From the cell containing the given text, extract its center point as (X, Y) coordinate. 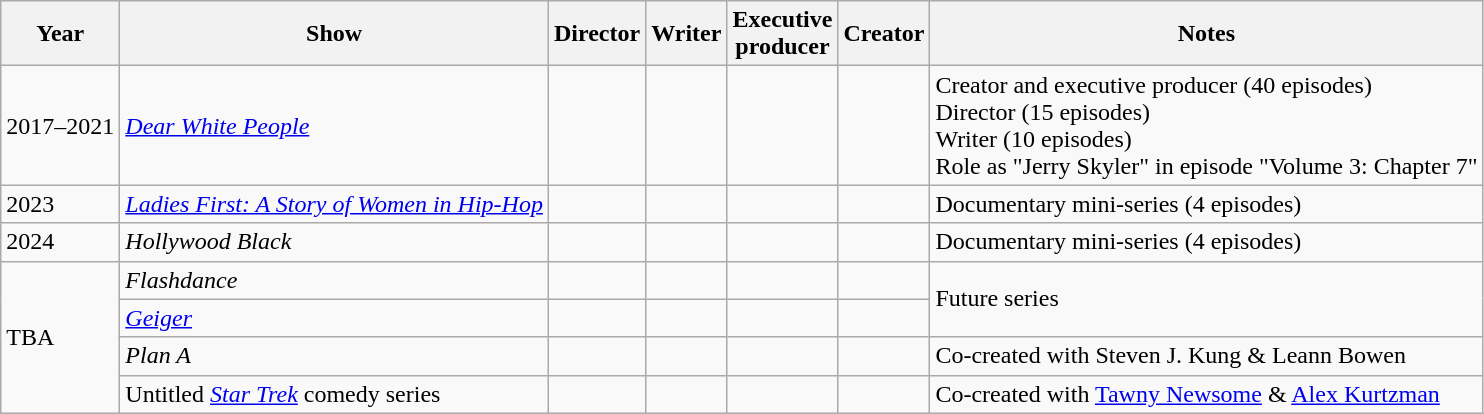
Co-created with Tawny Newsome & Alex Kurtzman (1206, 394)
Ladies First: A Story of Women in Hip-Hop (334, 204)
Future series (1206, 299)
Untitled Star Trek comedy series (334, 394)
Flashdance (334, 280)
Notes (1206, 34)
2017–2021 (60, 126)
2023 (60, 204)
Creator and executive producer (40 episodes)Director (15 episodes)Writer (10 episodes)Role as "Jerry Skyler" in episode "Volume 3: Chapter 7" (1206, 126)
Dear White People (334, 126)
2024 (60, 242)
TBA (60, 337)
Geiger (334, 318)
Year (60, 34)
Show (334, 34)
Creator (884, 34)
Co-created with Steven J. Kung & Leann Bowen (1206, 356)
Writer (686, 34)
Executiveproducer (782, 34)
Plan A (334, 356)
Director (596, 34)
Hollywood Black (334, 242)
